Provide the [x, y] coordinate of the cell's center where the given text is located.  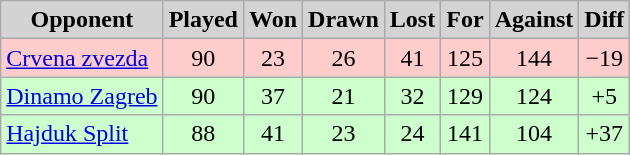
124 [534, 96]
+5 [604, 96]
144 [534, 58]
88 [203, 134]
141 [465, 134]
−19 [604, 58]
21 [344, 96]
For [465, 20]
Opponent [82, 20]
Lost [412, 20]
Crvena zvezda [82, 58]
26 [344, 58]
Diff [604, 20]
Drawn [344, 20]
Played [203, 20]
Won [272, 20]
32 [412, 96]
125 [465, 58]
Dinamo Zagreb [82, 96]
24 [412, 134]
104 [534, 134]
Hajduk Split [82, 134]
+37 [604, 134]
37 [272, 96]
Against [534, 20]
129 [465, 96]
